Search for the cell housing the specified text and yield its (X, Y) center coordinate. 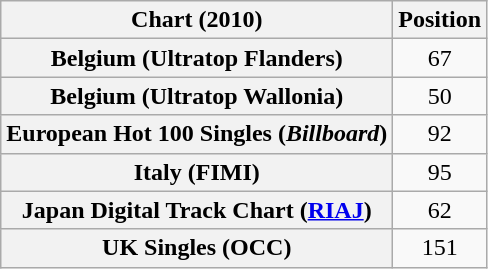
Belgium (Ultratop Flanders) (197, 58)
UK Singles (OCC) (197, 248)
Italy (FIMI) (197, 172)
50 (440, 96)
Position (440, 20)
Japan Digital Track Chart (RIAJ) (197, 210)
European Hot 100 Singles (Billboard) (197, 134)
62 (440, 210)
92 (440, 134)
95 (440, 172)
67 (440, 58)
Chart (2010) (197, 20)
Belgium (Ultratop Wallonia) (197, 96)
151 (440, 248)
